Return (x, y) of the center of cell containing provided text 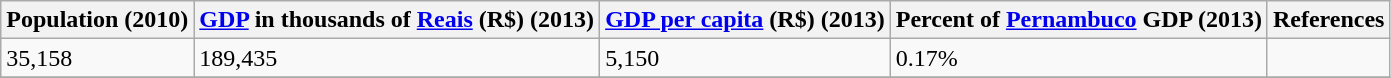
Population (2010) (98, 20)
0.17% (1078, 58)
35,158 (98, 58)
189,435 (397, 58)
GDP per capita (R$) (2013) (746, 20)
Percent of Pernambuco GDP (2013) (1078, 20)
5,150 (746, 58)
GDP in thousands of Reais (R$) (2013) (397, 20)
References (1328, 20)
